Find where the given text appears and provide that cell's center as (x, y) coordinate. 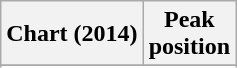
Peakposition (189, 34)
Chart (2014) (72, 34)
